Capture the cell that displays the provided text and extract its [x, y] central coordinate. 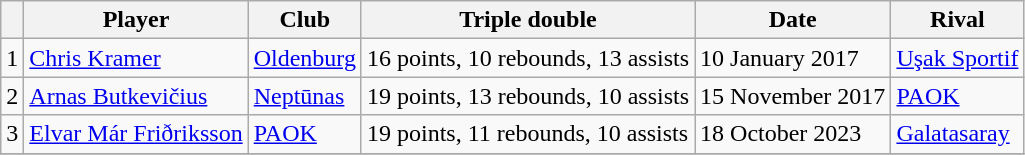
Club [304, 20]
Uşak Sportif [958, 58]
Chris Kramer [136, 58]
Triple double [528, 20]
Arnas Butkevičius [136, 96]
Date [793, 20]
18 October 2023 [793, 134]
Player [136, 20]
1 [12, 58]
19 points, 11 rebounds, 10 assists [528, 134]
19 points, 13 rebounds, 10 assists [528, 96]
15 November 2017 [793, 96]
Galatasaray [958, 134]
Elvar Már Friðriksson [136, 134]
3 [12, 134]
Rival [958, 20]
2 [12, 96]
16 points, 10 rebounds, 13 assists [528, 58]
10 January 2017 [793, 58]
Neptūnas [304, 96]
Oldenburg [304, 58]
